Scan for the cell matching the given text and deliver its [x, y] coordinate at center. 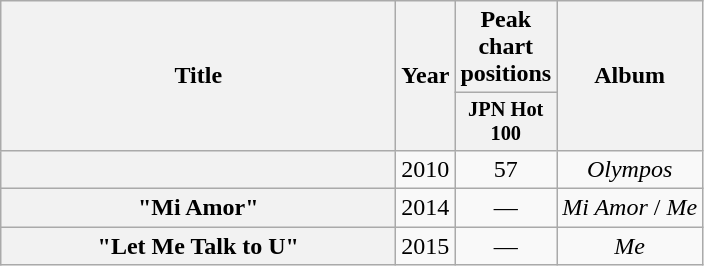
Year [426, 76]
57 [506, 169]
Mi Amor / Me [630, 208]
2010 [426, 169]
Title [198, 76]
Peak chart positions [506, 47]
JPN Hot 100 [506, 122]
Olympos [630, 169]
2015 [426, 246]
2014 [426, 208]
"Mi Amor" [198, 208]
Album [630, 76]
Me [630, 246]
"Let Me Talk to U" [198, 246]
